Extract the [X, Y] coordinate from the center of the cell holding the provided text.  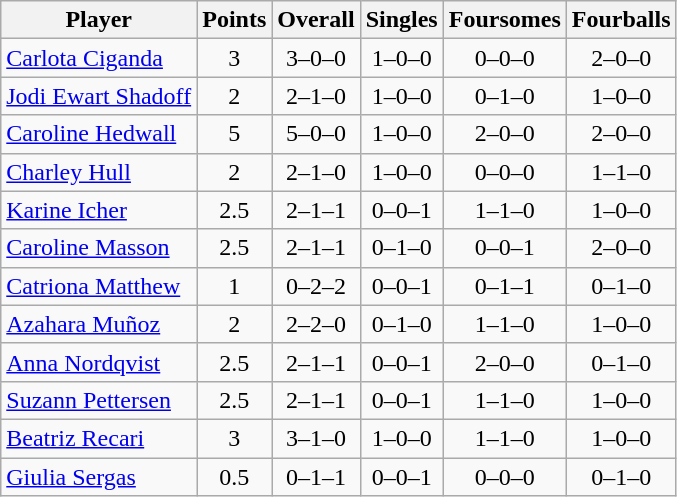
Carlota Ciganda [99, 58]
Fourballs [621, 20]
Suzann Pettersen [99, 400]
Jodi Ewart Shadoff [99, 96]
Anna Nordqvist [99, 362]
Charley Hull [99, 172]
5 [234, 134]
Caroline Hedwall [99, 134]
5–0–0 [316, 134]
Player [99, 20]
Karine Icher [99, 210]
3–0–0 [316, 58]
Catriona Matthew [99, 286]
3–1–0 [316, 438]
0–2–2 [316, 286]
2–2–0 [316, 324]
0.5 [234, 477]
Caroline Masson [99, 248]
Foursomes [504, 20]
1 [234, 286]
Azahara Muñoz [99, 324]
Singles [402, 20]
Overall [316, 20]
Beatriz Recari [99, 438]
Points [234, 20]
Giulia Sergas [99, 477]
